Detect which cell encompasses the target text, then output its [x, y] center coordinate. 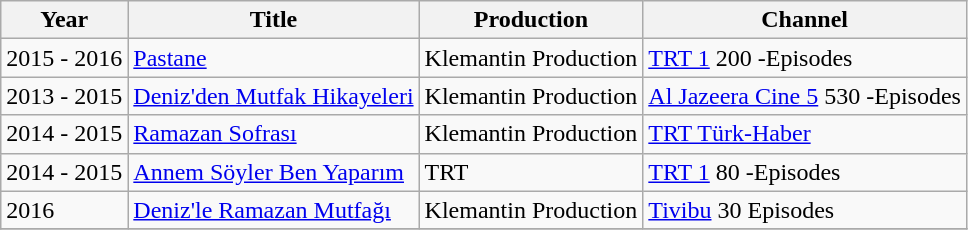
Deniz'le Ramazan Mutfağı [274, 210]
TRT [531, 172]
Channel [805, 20]
Pastane [274, 58]
Title [274, 20]
Year [64, 20]
Deniz'den Mutfak Hikayeleri [274, 96]
Ramazan Sofrası [274, 134]
2016 [64, 210]
Annem Söyler Ben Yaparım [274, 172]
TRT 1 80 -Episodes [805, 172]
TRT 1 200 -Episodes [805, 58]
2013 - 2015 [64, 96]
Al Jazeera Cine 5 530 -Episodes [805, 96]
Production [531, 20]
2015 - 2016 [64, 58]
TRT Türk-Haber [805, 134]
Tivibu 30 Episodes [805, 210]
